Extract the (x, y) coordinate from the center of the cell holding the provided text.  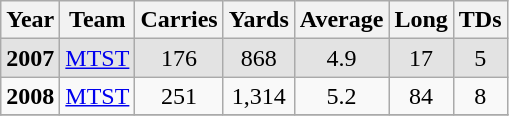
Year (30, 20)
2008 (30, 96)
Average (342, 20)
5.2 (342, 96)
Yards (258, 20)
TDs (480, 20)
2007 (30, 58)
1,314 (258, 96)
8 (480, 96)
176 (179, 58)
Team (98, 20)
4.9 (342, 58)
Long (421, 20)
251 (179, 96)
17 (421, 58)
5 (480, 58)
84 (421, 96)
868 (258, 58)
Carries (179, 20)
